For the text-containing cell, return its midpoint in (x, y) coordinate format. 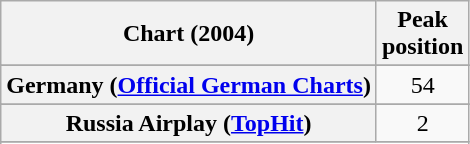
54 (422, 85)
Peakposition (422, 34)
Chart (2004) (189, 34)
Russia Airplay (TopHit) (189, 123)
2 (422, 123)
Germany (Official German Charts) (189, 85)
